Find where the given text appears and provide that cell's center as [x, y] coordinate. 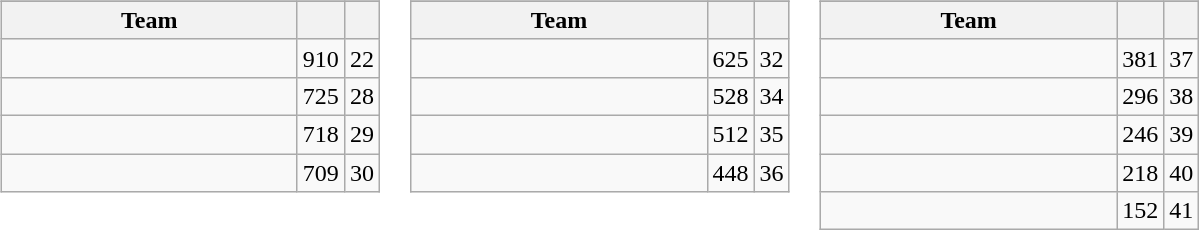
381 [1140, 58]
39 [1182, 134]
296 [1140, 96]
36 [772, 173]
38 [1182, 96]
528 [730, 96]
34 [772, 96]
30 [362, 173]
718 [320, 134]
32 [772, 58]
725 [320, 96]
246 [1140, 134]
218 [1140, 173]
28 [362, 96]
152 [1140, 211]
709 [320, 173]
35 [772, 134]
625 [730, 58]
22 [362, 58]
448 [730, 173]
41 [1182, 211]
29 [362, 134]
37 [1182, 58]
40 [1182, 173]
512 [730, 134]
910 [320, 58]
